Locate the cell with the specified text and output its [x, y] center coordinate. 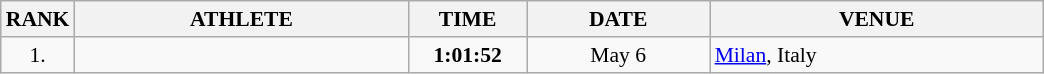
ATHLETE [241, 19]
1:01:52 [468, 55]
Milan, Italy [877, 55]
RANK [38, 19]
May 6 [618, 55]
TIME [468, 19]
VENUE [877, 19]
1. [38, 55]
DATE [618, 19]
